Identify which cell holds the provided text, then report its [X, Y] central coordinate. 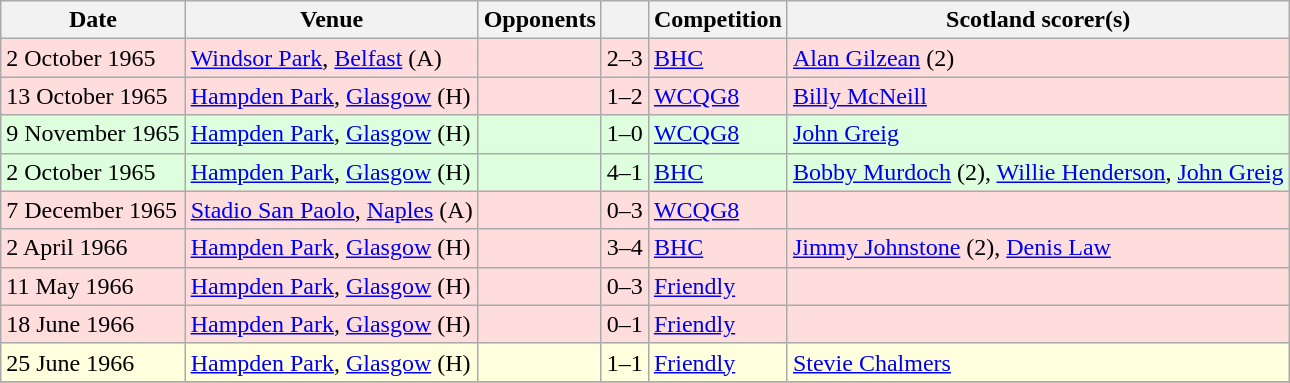
Venue [332, 20]
Alan Gilzean (2) [1038, 58]
11 May 1966 [93, 286]
Scotland scorer(s) [1038, 20]
Opponents [540, 20]
Billy McNeill [1038, 96]
Stevie Chalmers [1038, 362]
3–4 [624, 248]
1–1 [624, 362]
Competition [718, 20]
Windsor Park, Belfast (A) [332, 58]
2 April 1966 [93, 248]
4–1 [624, 172]
13 October 1965 [93, 96]
25 June 1966 [93, 362]
9 November 1965 [93, 134]
Stadio San Paolo, Naples (A) [332, 210]
Bobby Murdoch (2), Willie Henderson, John Greig [1038, 172]
7 December 1965 [93, 210]
John Greig [1038, 134]
Date [93, 20]
1–2 [624, 96]
2–3 [624, 58]
Jimmy Johnstone (2), Denis Law [1038, 248]
1–0 [624, 134]
18 June 1966 [93, 324]
0–1 [624, 324]
